For the text-containing cell, return its midpoint in [X, Y] coordinate format. 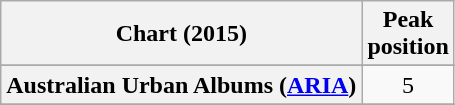
Chart (2015) [182, 34]
Peak position [408, 34]
5 [408, 85]
Australian Urban Albums (ARIA) [182, 85]
